Scan for the cell matching the given text and deliver its [x, y] coordinate at center. 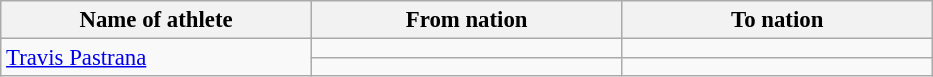
Name of athlete [156, 20]
To nation [778, 20]
Travis Pastrana [156, 58]
From nation [466, 20]
